Provide the (X, Y) coordinate of the cell's center where the given text is located.  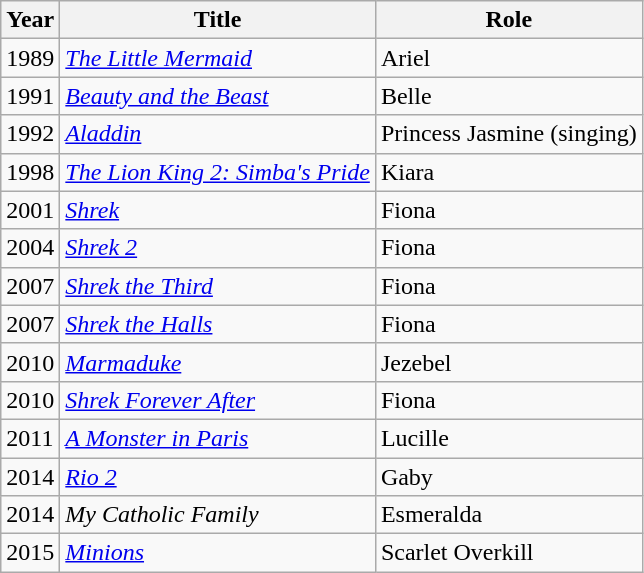
2011 (30, 438)
2001 (30, 210)
Belle (508, 96)
1998 (30, 172)
Role (508, 20)
Jezebel (508, 362)
A Monster in Paris (218, 438)
1989 (30, 58)
The Little Mermaid (218, 58)
Kiara (508, 172)
2004 (30, 248)
1992 (30, 134)
Gaby (508, 477)
Shrek the Halls (218, 324)
Minions (218, 553)
Shrek (218, 210)
The Lion King 2: Simba's Pride (218, 172)
2015 (30, 553)
Marmaduke (218, 362)
Rio 2 (218, 477)
Beauty and the Beast (218, 96)
Esmeralda (508, 515)
Title (218, 20)
1991 (30, 96)
Aladdin (218, 134)
Shrek the Third (218, 286)
My Catholic Family (218, 515)
Princess Jasmine (singing) (508, 134)
Shrek 2 (218, 248)
Ariel (508, 58)
Shrek Forever After (218, 400)
Lucille (508, 438)
Scarlet Overkill (508, 553)
Year (30, 20)
